Extract the [x, y] coordinate from the center of the cell holding the provided text.  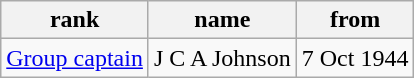
J C A Johnson [222, 58]
from [355, 20]
rank [75, 20]
7 Oct 1944 [355, 58]
Group captain [75, 58]
name [222, 20]
